Provide the (x, y) coordinate of the cell's center where the given text is located.  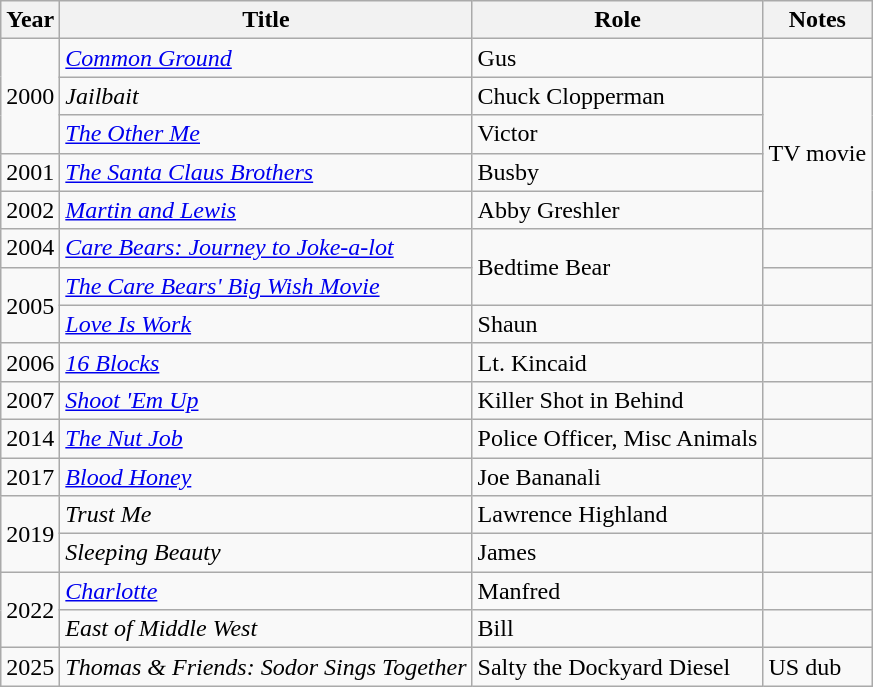
Jailbait (266, 96)
Gus (618, 58)
US dub (818, 667)
Abby Greshler (618, 210)
2025 (30, 667)
Busby (618, 172)
Bill (618, 629)
Charlotte (266, 591)
16 Blocks (266, 362)
Chuck Clopperman (618, 96)
Care Bears: Journey to Joke-a-lot (266, 248)
Common Ground (266, 58)
Salty the Dockyard Diesel (618, 667)
Martin and Lewis (266, 210)
Notes (818, 20)
Role (618, 20)
2022 (30, 610)
Bedtime Bear (618, 267)
Lt. Kincaid (618, 362)
2004 (30, 248)
Lawrence Highland (618, 515)
Police Officer, Misc Animals (618, 438)
Victor (618, 134)
The Santa Claus Brothers (266, 172)
2014 (30, 438)
The Nut Job (266, 438)
2002 (30, 210)
The Other Me (266, 134)
2019 (30, 534)
Shoot 'Em Up (266, 400)
Manfred (618, 591)
Sleeping Beauty (266, 553)
Love Is Work (266, 324)
Joe Bananali (618, 477)
2001 (30, 172)
Thomas & Friends: Sodor Sings Together (266, 667)
Year (30, 20)
Shaun (618, 324)
2017 (30, 477)
James (618, 553)
2000 (30, 96)
Killer Shot in Behind (618, 400)
2006 (30, 362)
The Care Bears' Big Wish Movie (266, 286)
2005 (30, 305)
East of Middle West (266, 629)
Title (266, 20)
TV movie (818, 153)
Blood Honey (266, 477)
2007 (30, 400)
Trust Me (266, 515)
